Return [x, y] of the center of cell containing provided text 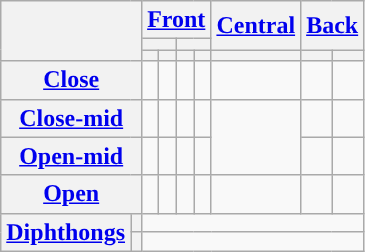
Close [72, 80]
Front [176, 20]
Central [256, 26]
Open-mid [72, 156]
Diphthongs [66, 232]
Open [72, 194]
Back [332, 26]
Close-mid [72, 118]
